Locate the cell with the specified text and output its [x, y] center coordinate. 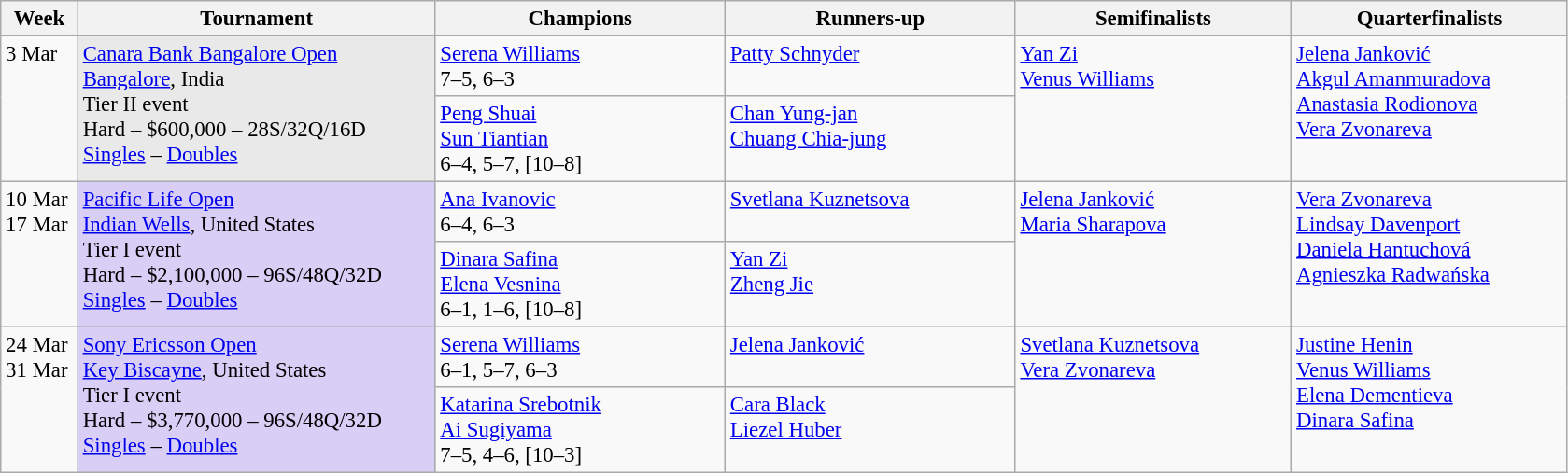
Dinara Safina Elena Vesnina 6–1, 1–6, [10–8] [581, 285]
Week [39, 19]
Patty Schnyder [870, 67]
Sony Ericsson Open Key Biscayne, United StatesTier I eventHard – $3,770,000 – 96S/48Q/32DSingles – Doubles [256, 400]
Quarterfinalists [1430, 19]
Pacific Life Open Indian Wells, United StatesTier I eventHard – $2,100,000 – 96S/48Q/32DSingles – Doubles [256, 255]
Jelena Janković Akgul Amanmuradova Anastasia Rodionova Vera Zvonareva [1430, 109]
Vera Zvonareva Lindsay Davenport Daniela Hantuchová Agnieszka Radwańska [1430, 255]
Runners-up [870, 19]
10 Mar17 Mar [39, 255]
Svetlana Kuznetsova Vera Zvonareva [1153, 400]
24 Mar31 Mar [39, 400]
Yan Zi Venus Williams [1153, 109]
Serena Williams 7–5, 6–3 [581, 67]
Tournament [256, 19]
Canara Bank Bangalore Open Bangalore, IndiaTier II eventHard – $600,000 – 28S/32Q/16DSingles – Doubles [256, 109]
Semifinalists [1153, 19]
Justine Henin Venus Williams Elena Dementieva Dinara Safina [1430, 400]
Svetlana Kuznetsova [870, 213]
Champions [581, 19]
Ana Ivanovic6–4, 6–3 [581, 213]
Chan Yung-jan Chuang Chia-jung [870, 139]
Peng Shuai Sun Tiantian 6–4, 5–7, [10–8] [581, 139]
Jelena Janković Maria Sharapova [1153, 255]
Serena Williams 6–1, 5–7, 6–3 [581, 358]
3 Mar [39, 109]
Yan Zi Zheng Jie [870, 285]
Jelena Janković [870, 358]
